Detect which cell encompasses the target text, then output its [x, y] center coordinate. 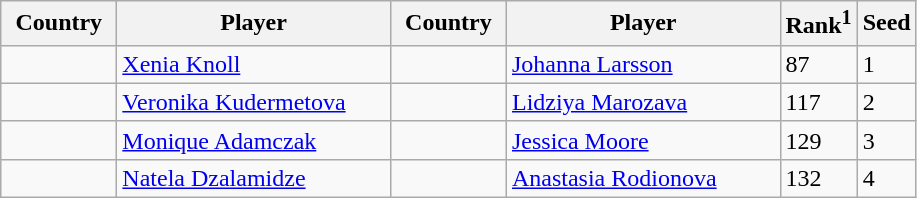
4 [886, 178]
3 [886, 140]
Monique Adamczak [254, 140]
Johanna Larsson [643, 64]
132 [818, 178]
Rank1 [818, 24]
117 [818, 102]
87 [818, 64]
Lidziya Marozava [643, 102]
Jessica Moore [643, 140]
Xenia Knoll [254, 64]
1 [886, 64]
Veronika Kudermetova [254, 102]
2 [886, 102]
Natela Dzalamidze [254, 178]
129 [818, 140]
Anastasia Rodionova [643, 178]
Seed [886, 24]
